Scan for the cell matching the given text and deliver its (x, y) coordinate at center. 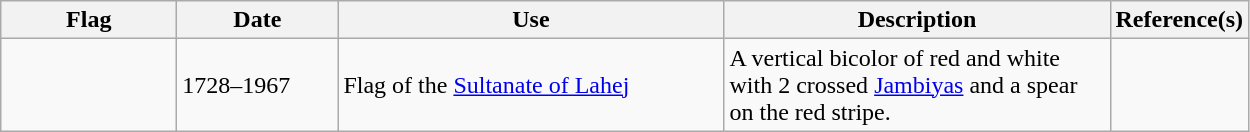
Flag of the Sultanate of Lahej (531, 85)
Description (917, 20)
Date (258, 20)
Use (531, 20)
Reference(s) (1180, 20)
Flag (89, 20)
1728–1967 (258, 85)
A vertical bicolor of red and white with 2 crossed Jambiyas and a spear on the red stripe. (917, 85)
